Output the [X, Y] coordinate of the center of the cell containing the given text.  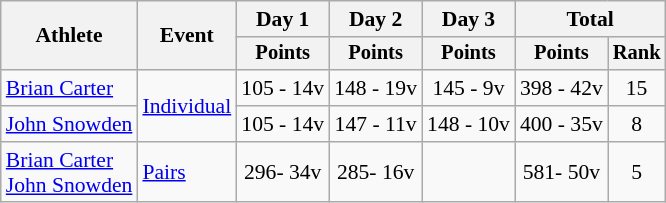
John Snowden [70, 124]
Total [590, 19]
5 [637, 172]
Brian Carter [70, 88]
Individual [186, 106]
Day 1 [282, 19]
Rank [637, 54]
15 [637, 88]
Event [186, 36]
Day 2 [376, 19]
285- 16v [376, 172]
400 - 35v [562, 124]
Athlete [70, 36]
581- 50v [562, 172]
147 - 11v [376, 124]
Brian CarterJohn Snowden [70, 172]
296- 34v [282, 172]
Pairs [186, 172]
148 - 10v [468, 124]
Day 3 [468, 19]
148 - 19v [376, 88]
398 - 42v [562, 88]
8 [637, 124]
145 - 9v [468, 88]
